For the text-containing cell, return its midpoint in [X, Y] coordinate format. 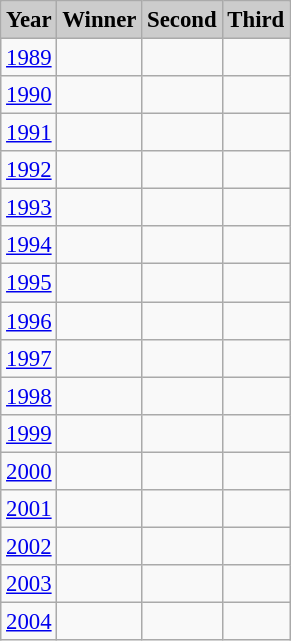
Third [256, 20]
Winner [100, 20]
1990 [29, 95]
1997 [29, 358]
1992 [29, 170]
1991 [29, 133]
1996 [29, 321]
2003 [29, 584]
2000 [29, 471]
1994 [29, 245]
1993 [29, 208]
1995 [29, 283]
Second [182, 20]
2004 [29, 621]
1998 [29, 396]
Year [29, 20]
2001 [29, 509]
1999 [29, 433]
1989 [29, 58]
2002 [29, 546]
